Capture the cell that displays the provided text and extract its (x, y) central coordinate. 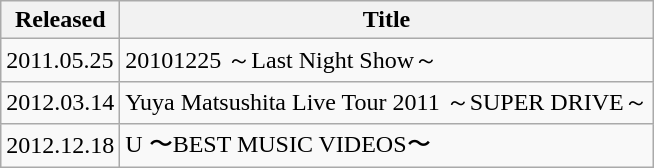
2012.03.14 (60, 102)
Title (386, 20)
2012.12.18 (60, 146)
U 〜BEST MUSIC VIDEOS〜 (386, 146)
Yuya Matsushita Live Tour 2011 ～SUPER DRIVE～ (386, 102)
2011.05.25 (60, 60)
20101225 ～Last Night Show～ (386, 60)
Released (60, 20)
